Identify which cell holds the provided text, then report its (x, y) central coordinate. 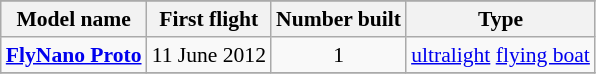
ultralight flying boat (500, 55)
Number built (338, 19)
Model name (74, 19)
First flight (209, 19)
11 June 2012 (209, 55)
Type (500, 19)
1 (338, 55)
FlyNano Proto (74, 55)
